Return the [x, y] coordinate for the center point of the cell that contains the specified text.  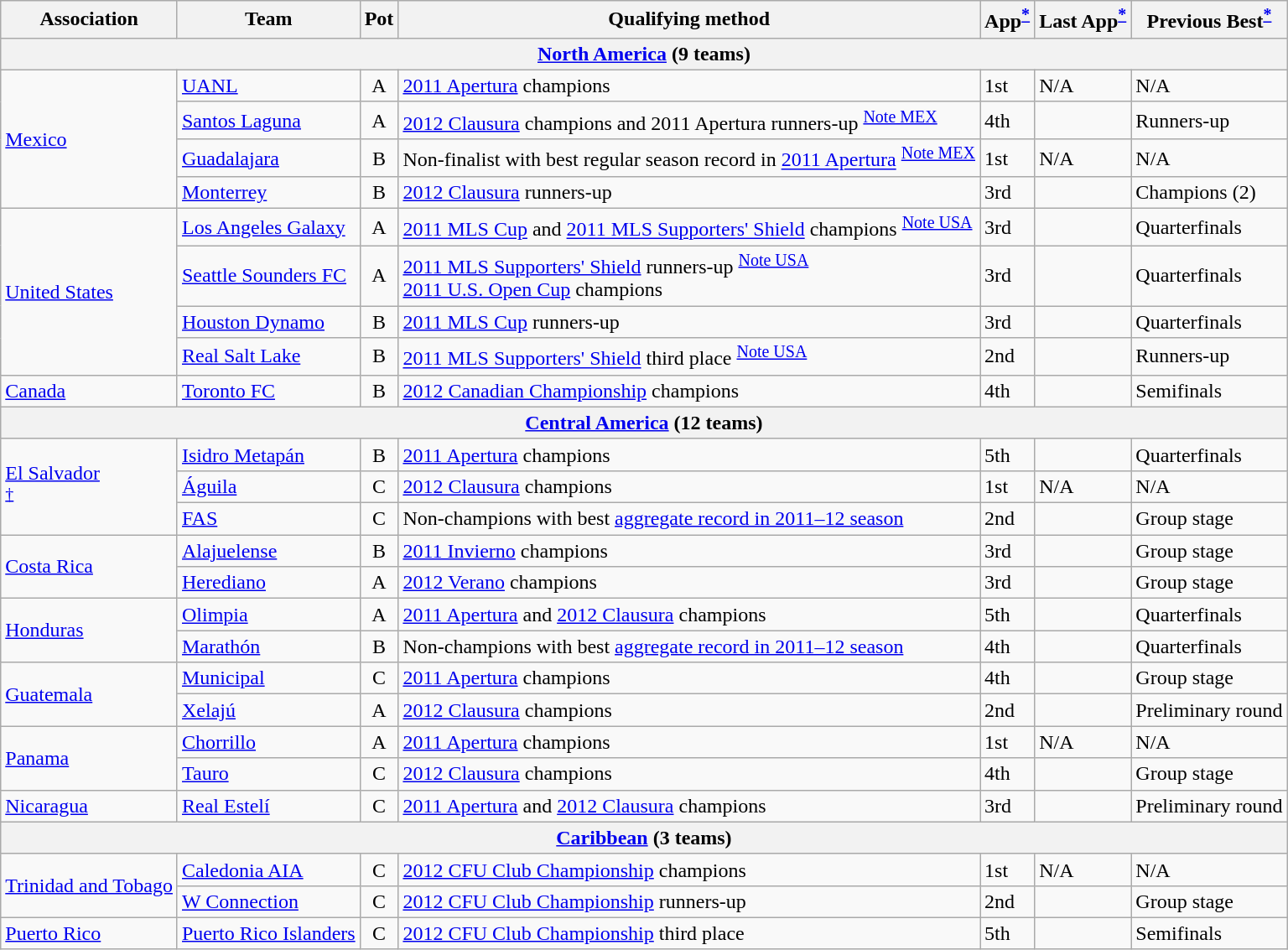
Houston Dynamo [268, 322]
Toronto FC [268, 391]
2012 CFU Club Championship runners-up [689, 901]
UANL [268, 86]
Municipal [268, 678]
Team [268, 20]
2012 Canadian Championship champions [689, 391]
2012 CFU Club Championship third place [689, 933]
Puerto Rico Islanders [268, 933]
2012 CFU Club Championship champions [689, 870]
Central America (12 teams) [644, 423]
FAS [268, 519]
United States [89, 292]
Santos Laguna [268, 121]
2012 Clausura champions and 2011 Apertura runners-up Note MEX [689, 121]
Chorrillo [268, 742]
App* [1008, 20]
2011 MLS Supporters' Shield runners-up Note USA2011 U.S. Open Cup champions [689, 276]
Nicaragua [89, 806]
Guadalajara [268, 158]
Xelajú [268, 710]
Non-finalist with best regular season record in 2011 Apertura Note MEX [689, 158]
Caledonia AIA [268, 870]
Panama [89, 758]
W Connection [268, 901]
Marathón [268, 646]
Isidro Metapán [268, 454]
Alajuelense [268, 551]
Seattle Sounders FC [268, 276]
Last App* [1083, 20]
Tauro [268, 774]
Pot [379, 20]
Honduras [89, 631]
Canada [89, 391]
Qualifying method [689, 20]
Herediano [268, 583]
2011 MLS Supporters' Shield third place Note USA [689, 357]
Los Angeles Galaxy [268, 228]
2011 MLS Cup runners-up [689, 322]
2011 MLS Cup and 2011 MLS Supporters' Shield champions Note USA [689, 228]
North America (9 teams) [644, 54]
Caribbean (3 teams) [644, 838]
Monterrey [268, 193]
Association [89, 20]
Puerto Rico [89, 933]
Real Estelí [268, 806]
2012 Clausura runners-up [689, 193]
Previous Best* [1209, 20]
Champions (2) [1209, 193]
Real Salt Lake [268, 357]
2011 Invierno champions [689, 551]
Guatemala [89, 694]
Trinidad and Tobago [89, 885]
Mexico [89, 139]
Costa Rica [89, 567]
Águila [268, 487]
Olimpia [268, 615]
2012 Verano champions [689, 583]
El Salvador† [89, 486]
